Output the [X, Y] coordinate of the center of the cell containing the given text.  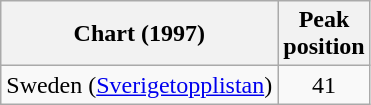
Peakposition [324, 34]
41 [324, 85]
Chart (1997) [140, 34]
Sweden (Sverigetopplistan) [140, 85]
